Return [X, Y] of the center of cell containing provided text 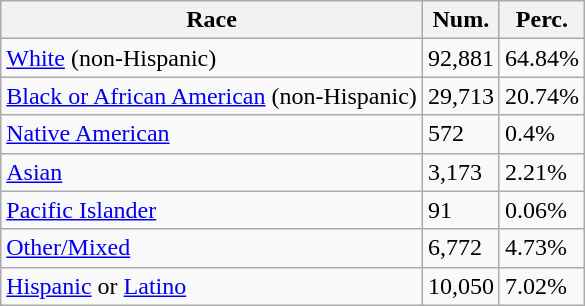
0.4% [542, 134]
3,173 [460, 172]
91 [460, 210]
20.74% [542, 96]
Hispanic or Latino [212, 286]
29,713 [460, 96]
10,050 [460, 286]
Race [212, 20]
4.73% [542, 248]
White (non-Hispanic) [212, 58]
Num. [460, 20]
Asian [212, 172]
Perc. [542, 20]
Other/Mixed [212, 248]
572 [460, 134]
6,772 [460, 248]
7.02% [542, 286]
Native American [212, 134]
2.21% [542, 172]
Pacific Islander [212, 210]
0.06% [542, 210]
92,881 [460, 58]
Black or African American (non-Hispanic) [212, 96]
64.84% [542, 58]
